Scan for the cell matching the given text and deliver its (X, Y) coordinate at center. 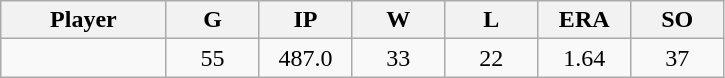
G (212, 20)
SO (678, 20)
Player (84, 20)
W (398, 20)
33 (398, 58)
37 (678, 58)
22 (492, 58)
L (492, 20)
55 (212, 58)
ERA (584, 20)
1.64 (584, 58)
IP (306, 20)
487.0 (306, 58)
